Determine the (x, y) coordinate at the center of the cell enclosing the given text.  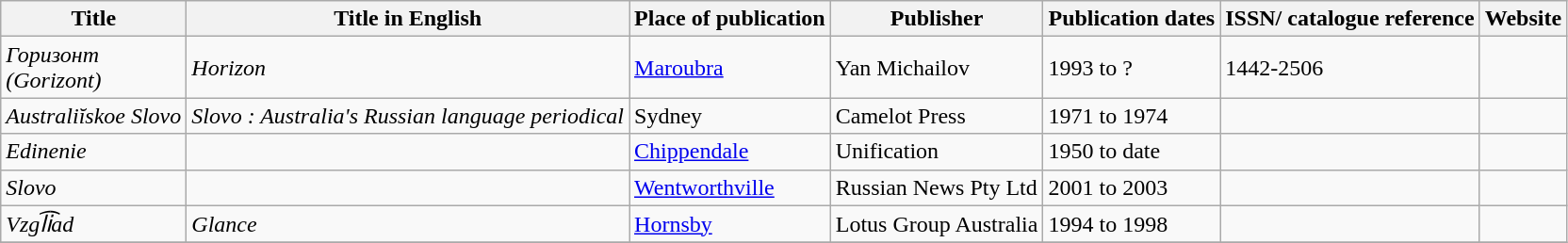
Hornsby (730, 224)
1993 to ? (1132, 68)
Yan Michailov (937, 68)
Maroubra (730, 68)
Vzgl︠i︡ad (94, 224)
Горизонт(Gorizont) (94, 68)
Title (94, 19)
Lotus Group Australia (937, 224)
Slovo (94, 187)
Camelot Press (937, 116)
ISSN/ catalogue reference (1349, 19)
Edinenie (94, 152)
Unification (937, 152)
Glance (408, 224)
1442-2506 (1349, 68)
Website (1523, 19)
2001 to 2003 (1132, 187)
Russian News Pty Ltd (937, 187)
Chippendale (730, 152)
Publisher (937, 19)
Horizon (408, 68)
Publication dates (1132, 19)
Sydney (730, 116)
1971 to 1974 (1132, 116)
1950 to date (1132, 152)
1994 to 1998 (1132, 224)
Slovo : Australia's Russian language periodical (408, 116)
Title in English (408, 19)
Wentworthville (730, 187)
Australiĭskoe Slovo (94, 116)
Place of publication (730, 19)
